Pinpoint the cell where the given text exists, returning its (X, Y) midpoint coordinate. 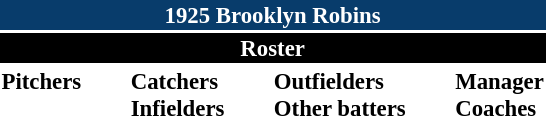
Roster (272, 48)
1925 Brooklyn Robins (272, 15)
